For the text-containing cell, return its midpoint in (x, y) coordinate format. 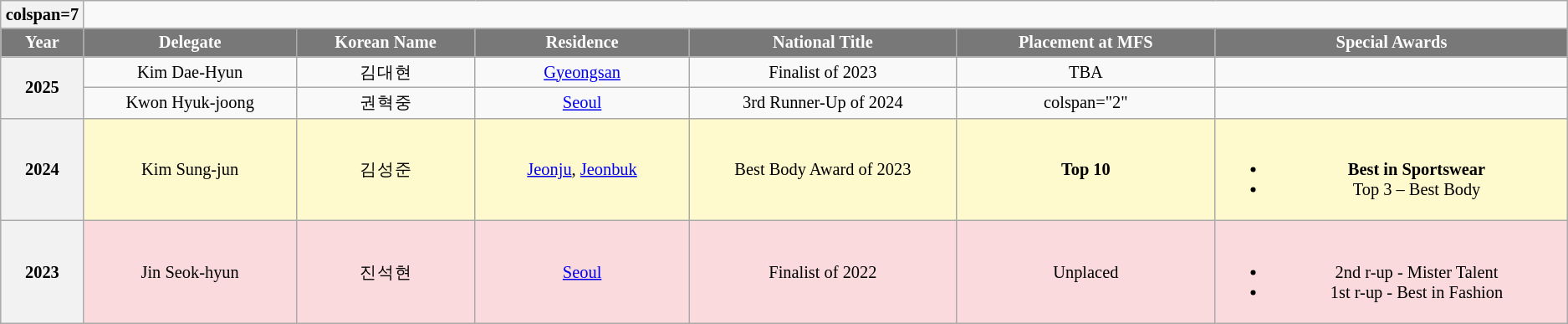
2nd r-up - Mister Talent1st r-up - Best in Fashion (1392, 271)
Jin Seok-hyun (190, 271)
Top 10 (1086, 169)
2023 (42, 271)
colspan="2" (1086, 102)
Best Body Award of 2023 (823, 169)
Residence (582, 43)
Delegate (190, 43)
National Title (823, 43)
Best in SportswearTop 3 – Best Body (1392, 169)
Unplaced (1086, 271)
진석현 (386, 271)
Special Awards (1392, 43)
Year (42, 43)
Gyeongsan (582, 72)
Kim Sung-jun (190, 169)
김성준 (386, 169)
2025 (42, 87)
Finalist of 2023 (823, 72)
권혁중 (386, 102)
3rd Runner-Up of 2024 (823, 102)
Kim Dae-Hyun (190, 72)
Finalist of 2022 (823, 271)
Kwon Hyuk-joong (190, 102)
Placement at MFS (1086, 43)
Korean Name (386, 43)
김대현 (386, 72)
TBA (1086, 72)
2024 (42, 169)
colspan=7 (42, 14)
Jeonju, Jeonbuk (582, 169)
